Pinpoint the cell where the given text exists, returning its [x, y] midpoint coordinate. 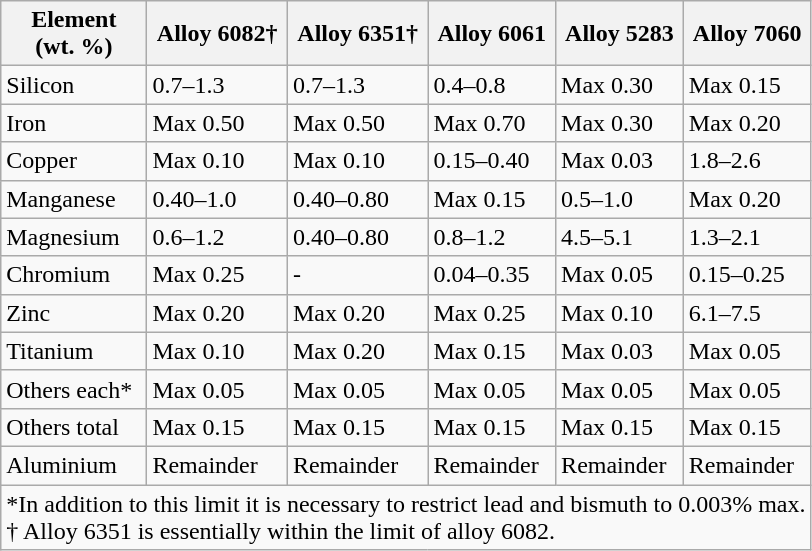
Others total [74, 427]
0.15–0.40 [492, 161]
Chromium [74, 275]
- [358, 275]
Manganese [74, 199]
0.4–0.8 [492, 85]
Titanium [74, 351]
Alloy 6351† [358, 34]
4.5–5.1 [620, 237]
Element(wt. %) [74, 34]
Others each* [74, 389]
Alloy 7060 [747, 34]
Alloy 6061 [492, 34]
0.6–1.2 [218, 237]
0.5–1.0 [620, 199]
Iron [74, 123]
Aluminium [74, 465]
6.1–7.5 [747, 313]
1.8–2.6 [747, 161]
0.04–0.35 [492, 275]
Zinc [74, 313]
*In addition to this limit it is necessary to restrict lead and bismuth to 0.003% max. † Alloy 6351 is essentially within the limit of alloy 6082. [406, 516]
0.8–1.2 [492, 237]
0.15–0.25 [747, 275]
1.3–2.1 [747, 237]
Copper [74, 161]
Magnesium [74, 237]
0.40–1.0 [218, 199]
Max 0.70 [492, 123]
Alloy 5283 [620, 34]
Silicon [74, 85]
Alloy 6082† [218, 34]
